Scan for the cell matching the given text and deliver its (x, y) coordinate at center. 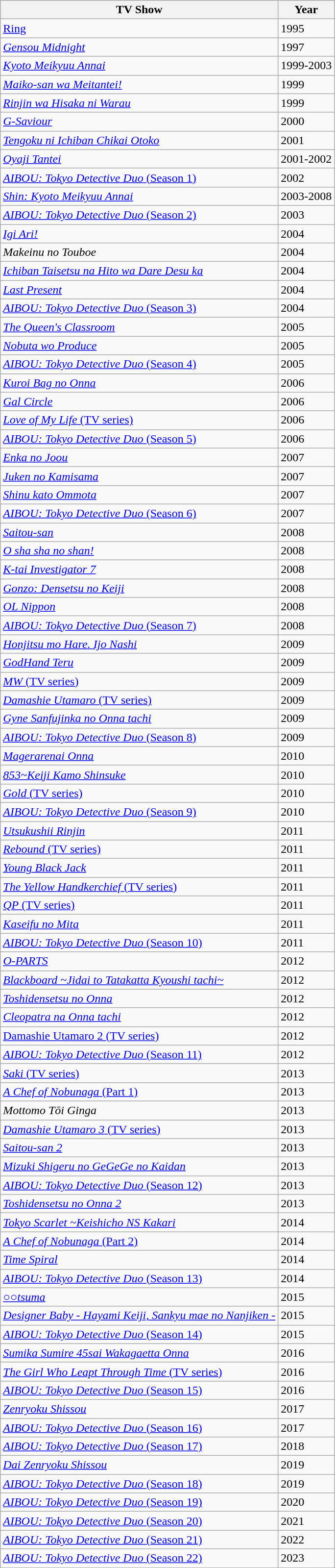
AIBOU: Tokyo Detective Duo (Season 6) (139, 513)
OL Nippon (139, 607)
AIBOU: Tokyo Detective Duo (Season 21) (139, 1540)
2000 (307, 122)
Toshidensetsu no Onna 2 (139, 1204)
2020 (307, 1502)
2001-2002 (307, 159)
Igi Ari! (139, 234)
AIBOU: Tokyo Detective Duo (Season 5) (139, 439)
K-tai Investigator 7 (139, 570)
Rinjin wa Hisaka ni Warau (139, 103)
Maiko-san wa Meitantei! (139, 84)
AIBOU: Tokyo Detective Duo (Season 19) (139, 1502)
Magerarenai Onna (139, 756)
Makeinu no Touboe (139, 252)
A Chef of Nobunaga (Part 2) (139, 1241)
Saitou-san 2 (139, 1148)
AIBOU: Tokyo Detective Duo (Season 4) (139, 364)
Ichiban Taisetsu na Hito wa Dare Desu ka (139, 271)
Damashie Utamaro (TV series) (139, 700)
Sumika Sumire 45sai Wakagaetta Onna (139, 1353)
QP (TV series) (139, 905)
Saki (TV series) (139, 1073)
Mizuki Shigeru no GeGeGe no Kaidan (139, 1167)
Cleopatra na Onna tachi (139, 1017)
Saitou-san (139, 532)
Juken no Kamisama (139, 476)
Oyaji Tantei (139, 159)
Kaseifu no Mita (139, 924)
Blackboard ~Jidai to Tatakatta Kyoushi tachi~ (139, 980)
Damashie Utamaro 2 (TV series) (139, 1036)
AIBOU: Tokyo Detective Duo (Season 13) (139, 1278)
Nobuta wo Produce (139, 346)
AIBOU: Tokyo Detective Duo (Season 2) (139, 215)
AIBOU: Tokyo Detective Duo (Season 16) (139, 1428)
Shinu kato Ommota (139, 495)
Last Present (139, 290)
AIBOU: Tokyo Detective Duo (Season 18) (139, 1484)
MW (TV series) (139, 681)
2001 (307, 140)
TV Show (139, 10)
2021 (307, 1521)
AIBOU: Tokyo Detective Duo (Season 3) (139, 308)
1995 (307, 28)
A Chef of Nobunaga (Part 1) (139, 1092)
AIBOU: Tokyo Detective Duo (Season 14) (139, 1334)
Ring (139, 28)
2022 (307, 1540)
The Girl Who Leapt Through Time (TV series) (139, 1371)
O-PARTS (139, 961)
Gyne Sanfujinka no Onna tachi (139, 719)
AIBOU: Tokyo Detective Duo (Season 11) (139, 1054)
O sha sha no shan! (139, 551)
Honjitsu mo Hare. Ijo Nashi (139, 644)
Gal Circle (139, 401)
Tengoku ni Ichiban Chikai Otoko (139, 140)
○○tsuma (139, 1297)
Love of My Life (TV series) (139, 420)
Kuroi Bag no Onna (139, 383)
AIBOU: Tokyo Detective Duo (Season 8) (139, 737)
Toshidensetsu no Onna (139, 998)
Time Spiral (139, 1260)
AIBOU: Tokyo Detective Duo (Season 12) (139, 1185)
Designer Baby - Hayami Keiji, Sankyu mae no Nanjiken - (139, 1316)
Damashie Utamaro 3 (TV series) (139, 1129)
Utsukushii Rinjin (139, 831)
853~Keiji Kamo Shinsuke (139, 774)
Gensou Midnight (139, 47)
1997 (307, 47)
2003-2008 (307, 196)
AIBOU: Tokyo Detective Duo (Season 22) (139, 1558)
AIBOU: Tokyo Detective Duo (Season 15) (139, 1390)
2023 (307, 1558)
The Queen's Classroom (139, 327)
Enka no Joou (139, 457)
2002 (307, 177)
Rebound (TV series) (139, 849)
Gonzo: Densetsu no Keiji (139, 588)
AIBOU: Tokyo Detective Duo (Season 20) (139, 1521)
AIBOU: Tokyo Detective Duo (Season 17) (139, 1446)
Young Black Jack (139, 868)
AIBOU: Tokyo Detective Duo (Season 7) (139, 625)
Year (307, 10)
G-Saviour (139, 122)
Gold (TV series) (139, 793)
The Yellow Handkerchief (TV series) (139, 887)
Tokyo Scarlet ~Keishicho NS Kakari (139, 1222)
Dai Zenryoku Shissou (139, 1465)
2003 (307, 215)
AIBOU: Tokyo Detective Duo (Season 9) (139, 812)
AIBOU: Tokyo Detective Duo (Season 10) (139, 943)
1999-2003 (307, 66)
2018 (307, 1446)
Shin: Kyoto Meikyuu Annai (139, 196)
AIBOU: Tokyo Detective Duo (Season 1) (139, 177)
Zenryoku Shissou (139, 1409)
GodHand Teru (139, 663)
Kyoto Meikyuu Annai (139, 66)
Mottomo Tōi Ginga (139, 1110)
